Pinpoint the cell where the given text exists, returning its [x, y] midpoint coordinate. 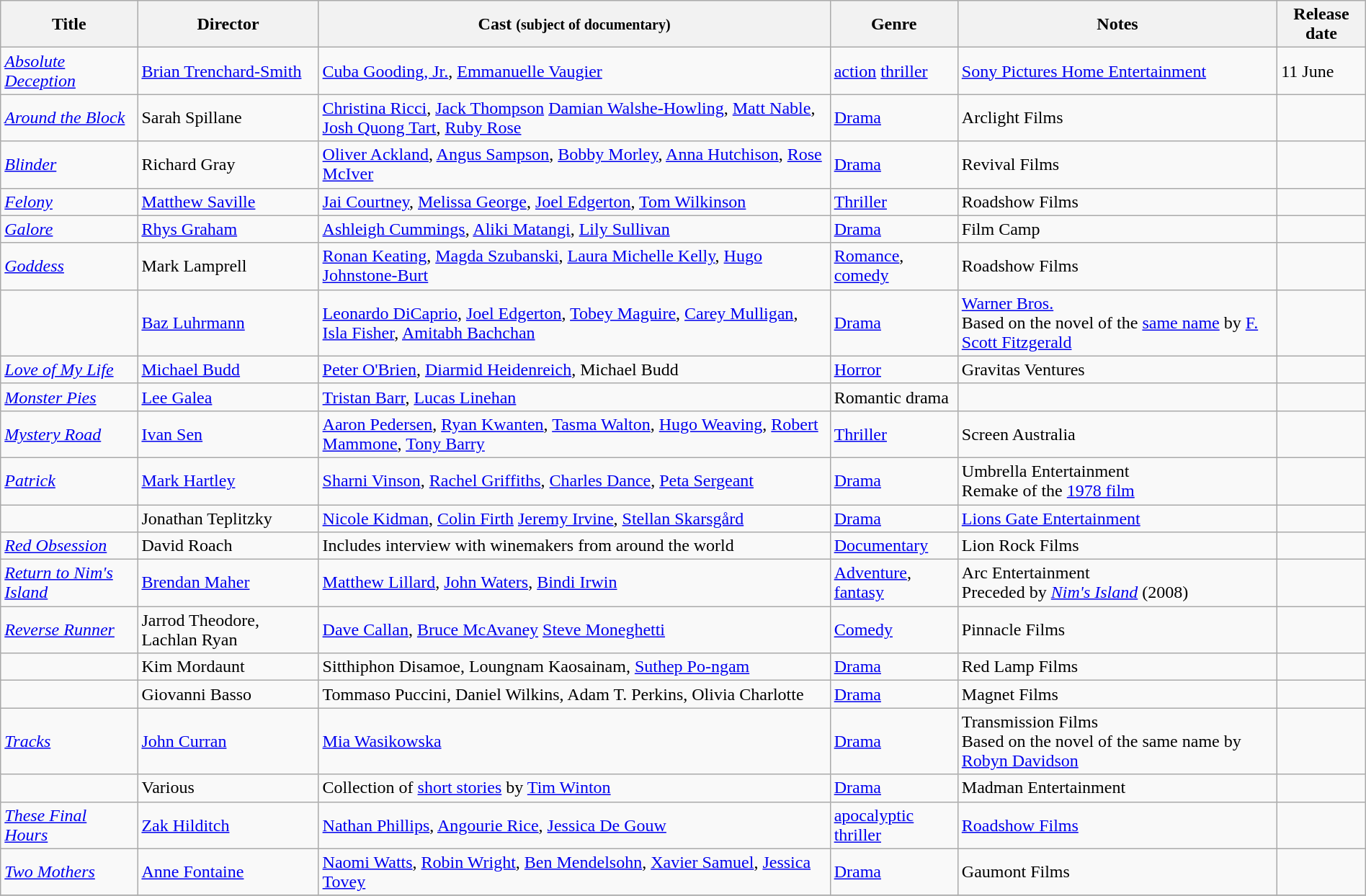
Matthew Saville [228, 202]
Comedy [893, 630]
Lee Galea [228, 397]
Mark Hartley [228, 481]
Michael Budd [228, 369]
Cast (subject of documentary) [574, 24]
Matthew Lillard, John Waters, Bindi Irwin [574, 583]
Peter O'Brien, Diarmid Heidenreich, Michael Budd [574, 369]
Goddess [69, 266]
Brian Trenchard-Smith [228, 71]
Tommaso Puccini, Daniel Wilkins, Adam T. Perkins, Olivia Charlotte [574, 694]
Tracks [69, 741]
Dave Callan, Bruce McAvaney Steve Moneghetti [574, 630]
Return to Nim's Island [69, 583]
Genre [893, 24]
Magnet Films [1117, 694]
Sarah Spillane [228, 118]
Release date [1321, 24]
Gravitas Ventures [1117, 369]
Ashleigh Cummings, Aliki Matangi, Lily Sullivan [574, 229]
Title [69, 24]
action thriller [893, 71]
Gaumont Films [1117, 872]
Anne Fontaine [228, 872]
Pinnacle Films [1117, 630]
Two Mothers [69, 872]
Blinder [69, 164]
Screen Australia [1117, 434]
Love of My Life [69, 369]
Sony Pictures Home Entertainment [1117, 71]
Leonardo DiCaprio, Joel Edgerton, Tobey Maguire, Carey Mulligan, Isla Fisher, Amitabh Bachchan [574, 323]
Mia Wasikowska [574, 741]
Warner Bros.Based on the novel of the same name by F. Scott Fitzgerald [1117, 323]
Aaron Pedersen, Ryan Kwanten, Tasma Walton, Hugo Weaving, Robert Mammone, Tony Barry [574, 434]
Sitthiphon Disamoe, Loungnam Kaosainam, Suthep Po-ngam [574, 667]
Collection of short stories by Tim Winton [574, 788]
Absolute Deception [69, 71]
Patrick [69, 481]
Various [228, 788]
Baz Luhrmann [228, 323]
Includes interview with winemakers from around the world [574, 546]
Richard Gray [228, 164]
Red Lamp Films [1117, 667]
Giovanni Basso [228, 694]
Rhys Graham [228, 229]
Reverse Runner [69, 630]
apocalyptic thriller [893, 825]
Director [228, 24]
Arc EntertainmentPreceded by Nim's Island (2008) [1117, 583]
Romantic drama [893, 397]
Jonathan Teplitzky [228, 518]
Ivan Sen [228, 434]
Jarrod Theodore, Lachlan Ryan [228, 630]
Red Obsession [69, 546]
Naomi Watts, Robin Wright, Ben Mendelsohn, Xavier Samuel, Jessica Tovey [574, 872]
Kim Mordaunt [228, 667]
Mystery Road [69, 434]
Romance, comedy [893, 266]
Arclight Films [1117, 118]
Christina Ricci, Jack Thompson Damian Walshe-Howling, Matt Nable, Josh Quong Tart, Ruby Rose [574, 118]
Notes [1117, 24]
Zak Hilditch [228, 825]
Film Camp [1117, 229]
Lions Gate Entertainment [1117, 518]
Jai Courtney, Melissa George, Joel Edgerton, Tom Wilkinson [574, 202]
David Roach [228, 546]
Galore [69, 229]
Sharni Vinson, Rachel Griffiths, Charles Dance, Peta Sergeant [574, 481]
Tristan Barr, Lucas Linehan [574, 397]
Revival Films [1117, 164]
Ronan Keating, Magda Szubanski, Laura Michelle Kelly, Hugo Johnstone-Burt [574, 266]
Monster Pies [69, 397]
Horror [893, 369]
Cuba Gooding, Jr., Emmanuelle Vaugier [574, 71]
Nicole Kidman, Colin Firth Jeremy Irvine, Stellan Skarsgård [574, 518]
Nathan Phillips, Angourie Rice, Jessica De Gouw [574, 825]
Transmission FilmsBased on the novel of the same name by Robyn Davidson [1117, 741]
Felony [69, 202]
Brendan Maher [228, 583]
Mark Lamprell [228, 266]
These Final Hours [69, 825]
John Curran [228, 741]
Lion Rock Films [1117, 546]
Adventure, fantasy [893, 583]
Madman Entertainment [1117, 788]
Oliver Ackland, Angus Sampson, Bobby Morley, Anna Hutchison, Rose McIver [574, 164]
11 June [1321, 71]
Umbrella EntertainmentRemake of the 1978 film [1117, 481]
Documentary [893, 546]
Around the Block [69, 118]
